Pinpoint the cell where the given text exists, returning its [x, y] midpoint coordinate. 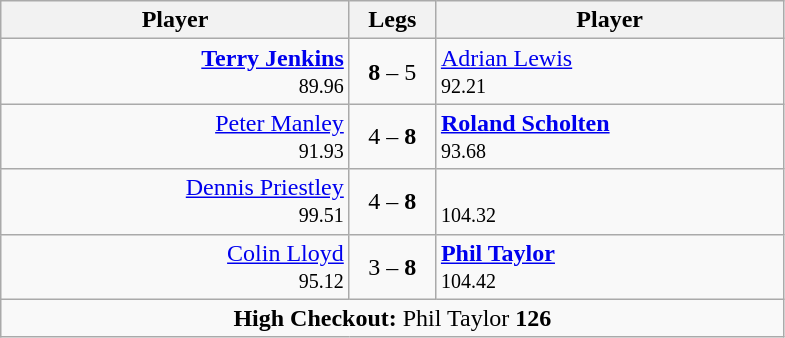
Peter Manley 91.93 [176, 136]
Dennis Priestley 99.51 [176, 202]
104.32 [610, 202]
Roland Scholten 93.68 [610, 136]
Legs [392, 20]
Adrian Lewis 92.21 [610, 72]
3 – 8 [392, 266]
High Checkout: Phil Taylor 126 [392, 318]
8 – 5 [392, 72]
Terry Jenkins 89.96 [176, 72]
Phil Taylor 104.42 [610, 266]
Colin Lloyd 95.12 [176, 266]
